Identify which cell holds the provided text, then report its [X, Y] central coordinate. 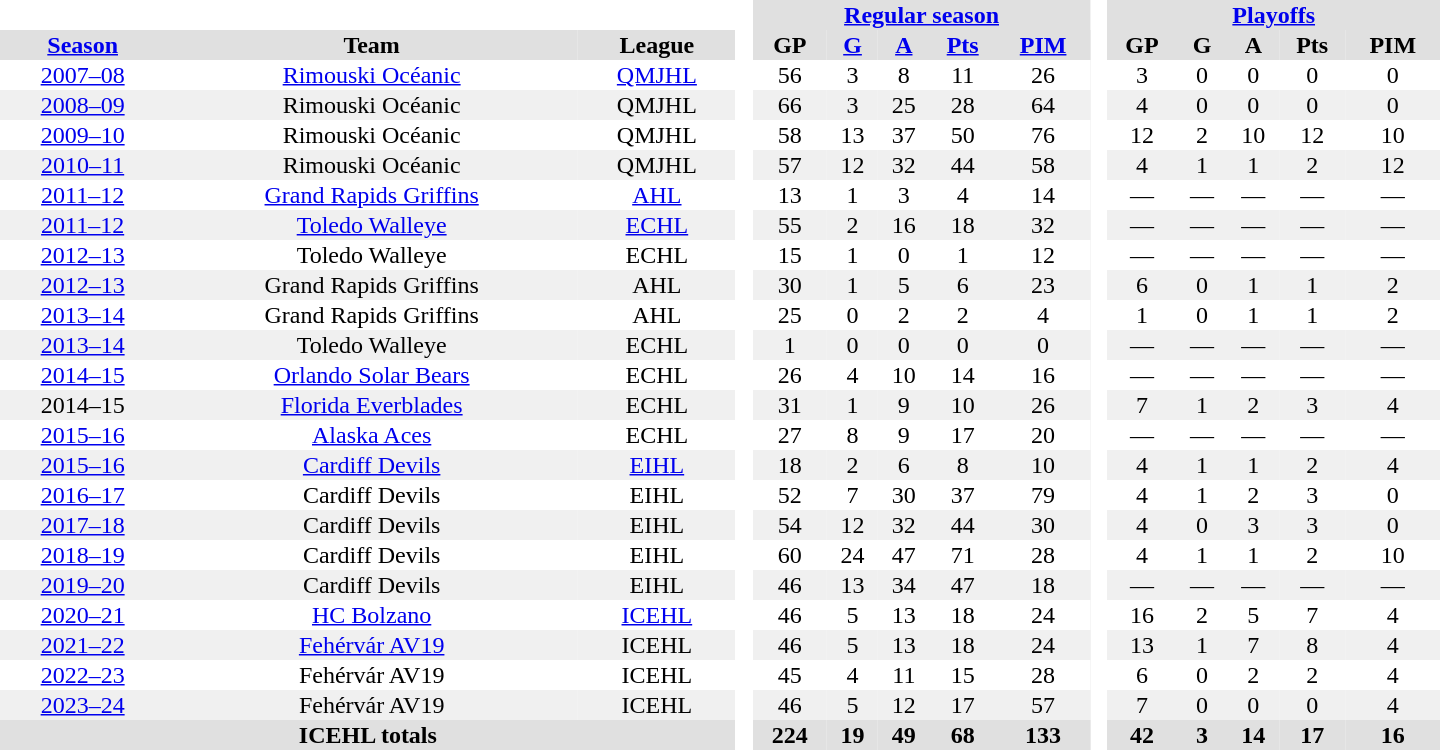
2018–19 [82, 555]
49 [904, 735]
2008–09 [82, 105]
20 [1043, 435]
Florida Everblades [372, 405]
23 [1043, 285]
2017–18 [82, 525]
ICEHL totals [368, 735]
71 [962, 555]
55 [790, 225]
42 [1142, 735]
2007–08 [82, 75]
66 [790, 105]
League [657, 45]
31 [790, 405]
224 [790, 735]
19 [852, 735]
56 [790, 75]
2023–24 [82, 705]
68 [962, 735]
64 [1043, 105]
34 [904, 585]
Orlando Solar Bears [372, 375]
76 [1043, 135]
Playoffs [1274, 15]
27 [790, 435]
Regular season [922, 15]
2020–21 [82, 615]
60 [790, 555]
2019–20 [82, 585]
2016–17 [82, 495]
2021–22 [82, 645]
Team [372, 45]
45 [790, 675]
79 [1043, 495]
2022–23 [82, 675]
133 [1043, 735]
54 [790, 525]
2009–10 [82, 135]
HC Bolzano [372, 615]
50 [962, 135]
2010–11 [82, 165]
Season [82, 45]
52 [790, 495]
Alaska Aces [372, 435]
